Find where the given text appears and provide that cell's center as [X, Y] coordinate. 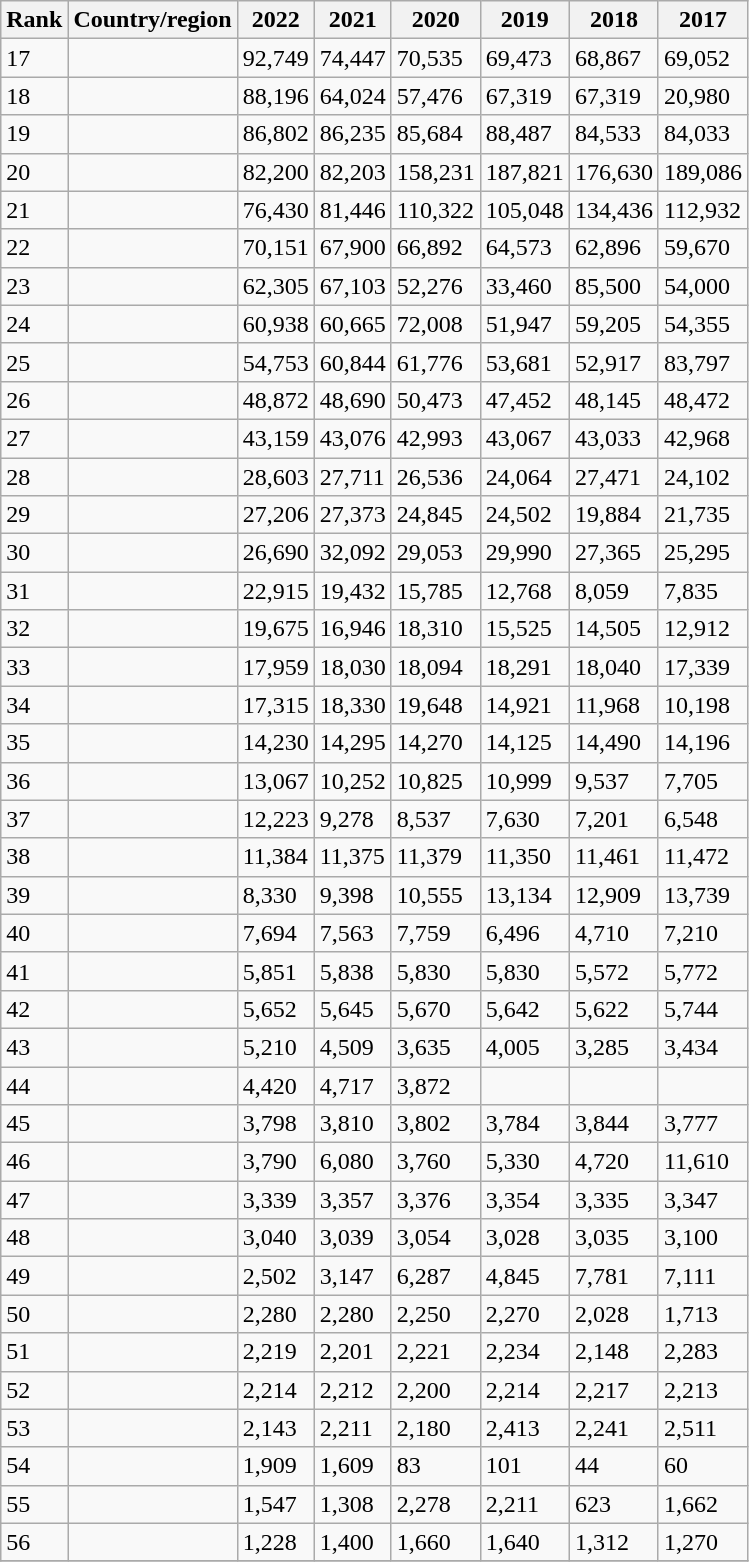
2022 [276, 20]
19,432 [352, 591]
110,322 [436, 210]
3,285 [614, 1047]
54,000 [702, 286]
Rank [34, 20]
14,505 [614, 629]
7,563 [352, 933]
25,295 [702, 553]
59,670 [702, 248]
47,452 [524, 400]
10,198 [702, 705]
64,573 [524, 248]
3,790 [276, 1162]
3,147 [352, 1276]
17,315 [276, 705]
27,206 [276, 515]
45 [34, 1124]
10,555 [436, 895]
6,080 [352, 1162]
43,159 [276, 438]
7,835 [702, 591]
21,735 [702, 515]
11,375 [352, 857]
85,500 [614, 286]
2,201 [352, 1352]
9,398 [352, 895]
18 [34, 96]
5,838 [352, 971]
32,092 [352, 553]
3,028 [524, 1238]
8,059 [614, 591]
50,473 [436, 400]
12,768 [524, 591]
15,785 [436, 591]
81,446 [352, 210]
17,959 [276, 667]
2,502 [276, 1276]
5,670 [436, 1009]
1,308 [352, 1504]
56 [34, 1542]
67,103 [352, 286]
11,350 [524, 857]
35 [34, 743]
2,217 [614, 1390]
3,802 [436, 1124]
1,713 [702, 1314]
19,884 [614, 515]
7,111 [702, 1276]
76,430 [276, 210]
3,777 [702, 1124]
82,203 [352, 172]
13,739 [702, 895]
1,909 [276, 1466]
28,603 [276, 477]
22 [34, 248]
2,143 [276, 1428]
59,205 [614, 324]
27,365 [614, 553]
18,030 [352, 667]
12,909 [614, 895]
33 [34, 667]
46 [34, 1162]
64,024 [352, 96]
1,609 [352, 1466]
187,821 [524, 172]
10,825 [436, 781]
7,201 [614, 819]
105,048 [524, 210]
14,490 [614, 743]
29,053 [436, 553]
28 [34, 477]
60,938 [276, 324]
7,759 [436, 933]
11,968 [614, 705]
84,033 [702, 134]
3,434 [702, 1047]
18,330 [352, 705]
24,102 [702, 477]
12,912 [702, 629]
5,744 [702, 1009]
34 [34, 705]
11,461 [614, 857]
2,234 [524, 1352]
39 [34, 895]
5,642 [524, 1009]
29 [34, 515]
26 [34, 400]
5,622 [614, 1009]
51,947 [524, 324]
1,547 [276, 1504]
13,134 [524, 895]
54 [34, 1466]
53,681 [524, 362]
3,844 [614, 1124]
84,533 [614, 134]
10,999 [524, 781]
88,487 [524, 134]
24,502 [524, 515]
18,310 [436, 629]
8,330 [276, 895]
27,373 [352, 515]
48 [34, 1238]
7,694 [276, 933]
29,990 [524, 553]
2,270 [524, 1314]
24,845 [436, 515]
42 [34, 1009]
13,067 [276, 781]
5,645 [352, 1009]
14,230 [276, 743]
3,784 [524, 1124]
19 [34, 134]
70,535 [436, 58]
43,033 [614, 438]
52,917 [614, 362]
38 [34, 857]
36 [34, 781]
2,413 [524, 1428]
5,330 [524, 1162]
42,993 [436, 438]
70,151 [276, 248]
2,148 [614, 1352]
9,537 [614, 781]
189,086 [702, 172]
30 [34, 553]
92,749 [276, 58]
Country/region [152, 20]
61,776 [436, 362]
1,400 [352, 1542]
2,180 [436, 1428]
2,283 [702, 1352]
27,471 [614, 477]
112,932 [702, 210]
16,946 [352, 629]
7,630 [524, 819]
2,213 [702, 1390]
3,798 [276, 1124]
48,472 [702, 400]
14,295 [352, 743]
23 [34, 286]
60,844 [352, 362]
47 [34, 1200]
2,278 [436, 1504]
11,472 [702, 857]
14,270 [436, 743]
5,851 [276, 971]
1,228 [276, 1542]
6,287 [436, 1276]
4,420 [276, 1085]
18,291 [524, 667]
14,125 [524, 743]
14,921 [524, 705]
43 [34, 1047]
4,845 [524, 1276]
24 [34, 324]
27 [34, 438]
5,210 [276, 1047]
1,270 [702, 1542]
48,690 [352, 400]
50 [34, 1314]
5,652 [276, 1009]
62,896 [614, 248]
67,900 [352, 248]
31 [34, 591]
42,968 [702, 438]
3,100 [702, 1238]
1,662 [702, 1504]
49 [34, 1276]
74,447 [352, 58]
8,537 [436, 819]
3,635 [436, 1047]
43,067 [524, 438]
7,210 [702, 933]
25 [34, 362]
4,717 [352, 1085]
4,710 [614, 933]
17 [34, 58]
5,772 [702, 971]
3,354 [524, 1200]
20 [34, 172]
2,241 [614, 1428]
1,660 [436, 1542]
2,212 [352, 1390]
2,511 [702, 1428]
57,476 [436, 96]
86,802 [276, 134]
54,355 [702, 324]
3,376 [436, 1200]
60,665 [352, 324]
48,872 [276, 400]
7,781 [614, 1276]
5,572 [614, 971]
19,675 [276, 629]
66,892 [436, 248]
26,536 [436, 477]
2,028 [614, 1314]
68,867 [614, 58]
19,648 [436, 705]
24,064 [524, 477]
3,872 [436, 1085]
26,690 [276, 553]
11,610 [702, 1162]
18,040 [614, 667]
2018 [614, 20]
83 [436, 1466]
176,630 [614, 172]
54,753 [276, 362]
22,915 [276, 591]
86,235 [352, 134]
37 [34, 819]
69,052 [702, 58]
51 [34, 1352]
18,094 [436, 667]
55 [34, 1504]
60 [702, 1466]
1,312 [614, 1542]
6,496 [524, 933]
2017 [702, 20]
2020 [436, 20]
33,460 [524, 286]
2,200 [436, 1390]
52 [34, 1390]
52,276 [436, 286]
4,720 [614, 1162]
3,035 [614, 1238]
20,980 [702, 96]
62,305 [276, 286]
3,760 [436, 1162]
134,436 [614, 210]
43,076 [352, 438]
623 [614, 1504]
53 [34, 1428]
10,252 [352, 781]
83,797 [702, 362]
32 [34, 629]
27,711 [352, 477]
2,219 [276, 1352]
1,640 [524, 1542]
4,509 [352, 1047]
15,525 [524, 629]
2021 [352, 20]
101 [524, 1466]
72,008 [436, 324]
11,379 [436, 857]
82,200 [276, 172]
3,339 [276, 1200]
4,005 [524, 1047]
2,221 [436, 1352]
6,548 [702, 819]
69,473 [524, 58]
21 [34, 210]
12,223 [276, 819]
3,810 [352, 1124]
41 [34, 971]
3,039 [352, 1238]
3,335 [614, 1200]
2,250 [436, 1314]
3,357 [352, 1200]
7,705 [702, 781]
85,684 [436, 134]
9,278 [352, 819]
40 [34, 933]
3,347 [702, 1200]
14,196 [702, 743]
48,145 [614, 400]
3,054 [436, 1238]
11,384 [276, 857]
2019 [524, 20]
88,196 [276, 96]
3,040 [276, 1238]
158,231 [436, 172]
17,339 [702, 667]
